Return the (X, Y) coordinate for the center point of the cell that contains the specified text.  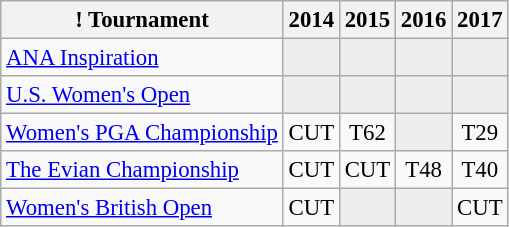
2014 (311, 20)
The Evian Championship (142, 170)
T48 (424, 170)
Women's PGA Championship (142, 133)
! Tournament (142, 20)
2017 (480, 20)
T29 (480, 133)
T62 (367, 133)
2015 (367, 20)
2016 (424, 20)
T40 (480, 170)
Women's British Open (142, 208)
U.S. Women's Open (142, 95)
ANA Inspiration (142, 58)
